For the text-containing cell, return its midpoint in [X, Y] coordinate format. 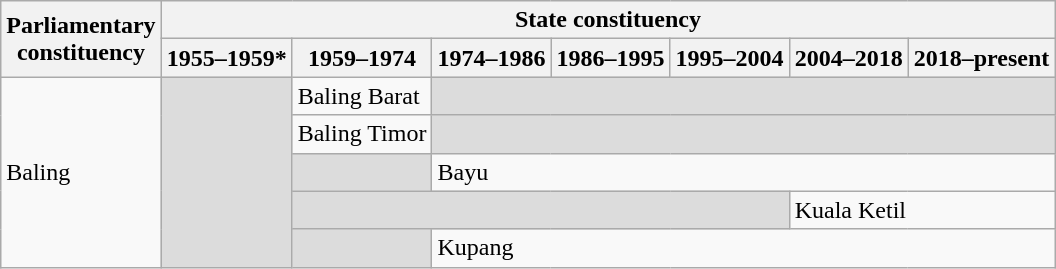
1986–1995 [610, 58]
Baling [81, 172]
Parliamentaryconstituency [81, 39]
2018–present [982, 58]
2004–2018 [848, 58]
State constituency [608, 20]
Kupang [744, 248]
Bayu [744, 172]
Baling Barat [362, 96]
1959–1974 [362, 58]
1955–1959* [226, 58]
1995–2004 [730, 58]
1974–1986 [492, 58]
Kuala Ketil [922, 210]
Baling Timor [362, 134]
